Provide the (X, Y) coordinate of the cell's center where the given text is located.  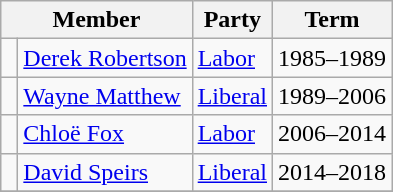
2014–2018 (332, 172)
Chloë Fox (105, 134)
Member (96, 20)
1985–1989 (332, 58)
Wayne Matthew (105, 96)
1989–2006 (332, 96)
David Speirs (105, 172)
Term (332, 20)
Party (232, 20)
2006–2014 (332, 134)
Derek Robertson (105, 58)
